From the cell containing the given text, extract its center point as (X, Y) coordinate. 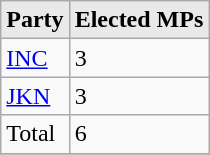
Elected MPs (139, 20)
INC (35, 58)
Party (35, 20)
6 (139, 134)
Total (35, 134)
JKN (35, 96)
